Detect which cell encompasses the target text, then output its (X, Y) center coordinate. 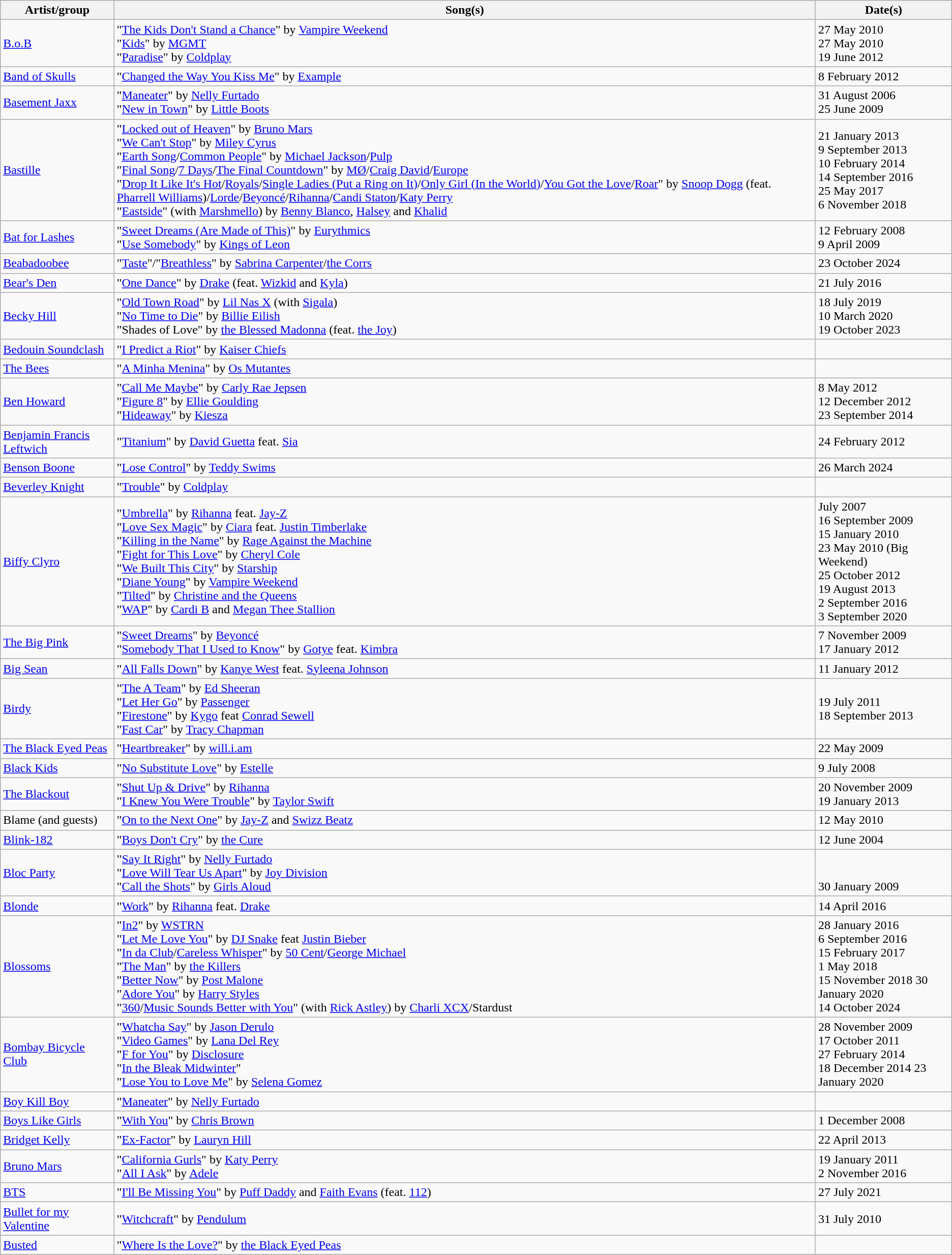
The Black Eyed Peas (57, 749)
"Titanium" by David Guetta feat. Sia (465, 441)
Bat for Lashes (57, 237)
"Trouble" by Coldplay (465, 487)
Song(s) (465, 10)
30 January 2009 (883, 873)
12 June 2004 (883, 840)
"Heartbreaker" by will.i.am (465, 749)
"Maneater" by Nelly Furtado"New in Town" by Little Boots (465, 103)
Becky Hill (57, 316)
12 February 20089 April 2009 (883, 237)
July 200716 September 200915 January 2010 23 May 2010 (Big Weekend)25 October 201219 August 2013 2 September 2016 3 September 2020 (883, 561)
BTS (57, 1192)
Beabadoobee (57, 263)
"California Gurls" by Katy Perry "All I Ask" by Adele (465, 1167)
Birdy (57, 709)
Benjamin Francis Leftwich (57, 441)
21 July 2016 (883, 283)
Black Kids (57, 768)
27 July 2021 (883, 1192)
Bridget Kelly (57, 1140)
Biffy Clyro (57, 561)
31 July 2010 (883, 1218)
23 October 2024 (883, 263)
9 July 2008 (883, 768)
Blink-182 (57, 840)
24 February 2012 (883, 441)
"On to the Next One" by Jay-Z and Swizz Beatz (465, 820)
"Lose Control" by Teddy Swims (465, 468)
31 August 2006 25 June 2009 (883, 103)
Bruno Mars (57, 1167)
"I'll Be Missing You" by Puff Daddy and Faith Evans (feat. 112) (465, 1192)
Boy Kill Boy (57, 1101)
Blame (and guests) (57, 820)
Basement Jaxx (57, 103)
Blossoms (57, 966)
Artist/group (57, 10)
"Taste"/"Breathless" by Sabrina Carpenter/the Corrs (465, 263)
Bloc Party (57, 873)
Bullet for my Valentine (57, 1218)
12 May 2010 (883, 820)
Beverley Knight (57, 487)
"Witchcraft" by Pendulum (465, 1218)
27 May 201027 May 201019 June 2012 (883, 43)
Blonde (57, 906)
19 January 20112 November 2016 (883, 1167)
Bastille (57, 170)
Boys Like Girls (57, 1121)
"A Minha Menina" by Os Mutantes (465, 368)
B.o.B (57, 43)
Ben Howard (57, 401)
"Boys Don't Cry" by the Cure (465, 840)
"The Kids Don't Stand a Chance" by Vampire Weekend"Kids" by MGMT"Paradise" by Coldplay (465, 43)
"One Dance" by Drake (feat. Wizkid and Kyla) (465, 283)
8 May 201212 December 201223 September 2014 (883, 401)
Date(s) (883, 10)
"I Predict a Riot" by Kaiser Chiefs (465, 349)
21 January 20139 September 201310 February 201414 September 201625 May 20176 November 2018 (883, 170)
"Say It Right" by Nelly Furtado "Love Will Tear Us Apart" by Joy Division"Call the Shots" by Girls Aloud (465, 873)
Benson Boone (57, 468)
18 July 201910 March 202019 October 2023 (883, 316)
Band of Skulls (57, 76)
20 November 200919 January 2013 (883, 794)
Bombay Bicycle Club (57, 1054)
"With You" by Chris Brown (465, 1121)
"No Substitute Love" by Estelle (465, 768)
"Ex-Factor" by Lauryn Hill (465, 1140)
The Blackout (57, 794)
"Where Is the Love?" by the Black Eyed Peas (465, 1245)
11 January 2012 (883, 669)
8 February 2012 (883, 76)
"Whatcha Say" by Jason Derulo"Video Games" by Lana Del Rey"F for You" by Disclosure"In the Bleak Midwinter""Lose You to Love Me" by Selena Gomez (465, 1054)
19 July 201118 September 2013 (883, 709)
"All Falls Down" by Kanye West feat. Syleena Johnson (465, 669)
22 May 2009 (883, 749)
"Sweet Dreams" by Beyoncé"Somebody That I Used to Know" by Gotye feat. Kimbra (465, 643)
"Old Town Road" by Lil Nas X (with Sigala)"No Time to Die" by Billie Eilish"Shades of Love" by the Blessed Madonna (feat. the Joy) (465, 316)
Big Sean (57, 669)
7 November 200917 January 2012 (883, 643)
14 April 2016 (883, 906)
22 April 2013 (883, 1140)
The Big Pink (57, 643)
26 March 2024 (883, 468)
28 November 2009 17 October 201127 February 201418 December 2014 23 January 2020 (883, 1054)
Bedouin Soundclash (57, 349)
1 December 2008 (883, 1121)
Bear's Den (57, 283)
The Bees (57, 368)
"Call Me Maybe" by Carly Rae Jepsen"Figure 8" by Ellie Goulding"Hideaway" by Kiesza (465, 401)
Busted (57, 1245)
"Changed the Way You Kiss Me" by Example (465, 76)
"The A Team" by Ed Sheeran"Let Her Go" by Passenger"Firestone" by Kygo feat Conrad Sewell"Fast Car" by Tracy Chapman (465, 709)
"Shut Up & Drive" by Rihanna"I Knew You Were Trouble" by Taylor Swift (465, 794)
28 January 2016 6 September 201615 February 2017 1 May 201815 November 2018 30 January 202014 October 2024 (883, 966)
"Maneater" by Nelly Furtado (465, 1101)
"Sweet Dreams (Are Made of This)" by Eurythmics"Use Somebody" by Kings of Leon (465, 237)
"Work" by Rihanna feat. Drake (465, 906)
